Return the (X, Y) coordinate for the center point of the cell that contains the specified text.  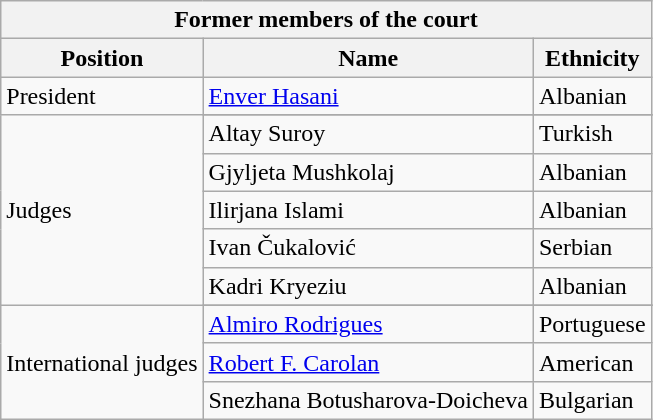
Ethnicity (592, 58)
American (592, 362)
Judges (102, 210)
Ivan Čukalović (368, 248)
Ilirjana Islami (368, 210)
Snezhana Botusharova-Doicheva (368, 400)
Robert F. Carolan (368, 362)
Former members of the court (326, 20)
President (102, 96)
Position (102, 58)
Portuguese (592, 324)
Gjyljeta Mushkolaj (368, 172)
Kadri Kryeziu (368, 286)
Almiro Rodrigues (368, 324)
Enver Hasani (368, 96)
Turkish (592, 134)
Name (368, 58)
Altay Suroy (368, 134)
Serbian (592, 248)
Bulgarian (592, 400)
International judges (102, 362)
